Return the (X, Y) coordinate for the center point of the cell that contains the specified text.  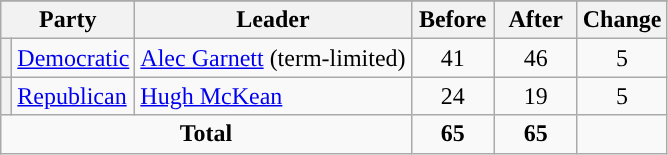
Total (206, 134)
Leader (273, 20)
Republican (74, 96)
Before (452, 20)
41 (452, 58)
Hugh McKean (273, 96)
Democratic (74, 58)
Change (622, 20)
Alec Garnett (term-limited) (273, 58)
24 (452, 96)
46 (536, 58)
Party (68, 20)
After (536, 20)
19 (536, 96)
